Extract the (X, Y) coordinate from the center of the cell holding the provided text.  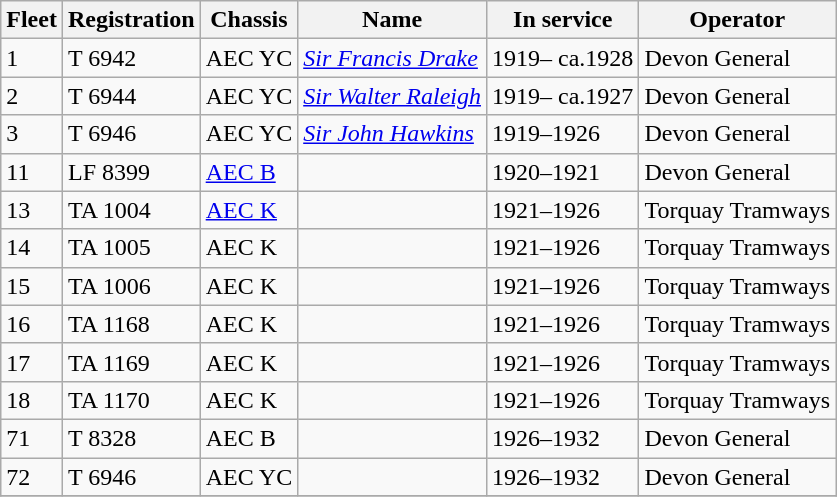
71 (32, 438)
3 (32, 134)
Fleet (32, 20)
1919– ca.1928 (563, 58)
TA 1004 (131, 210)
72 (32, 477)
TA 1006 (131, 286)
18 (32, 400)
17 (32, 362)
14 (32, 248)
15 (32, 286)
TA 1005 (131, 248)
1919–1926 (563, 134)
Sir John Hawkins (392, 134)
TA 1168 (131, 324)
TA 1170 (131, 400)
1 (32, 58)
In service (563, 20)
1920–1921 (563, 172)
1919– ca.1927 (563, 96)
Chassis (249, 20)
Name (392, 20)
Operator (738, 20)
TA 1169 (131, 362)
16 (32, 324)
T 6942 (131, 58)
13 (32, 210)
Sir Walter Raleigh (392, 96)
2 (32, 96)
T 8328 (131, 438)
T 6944 (131, 96)
Sir Francis Drake (392, 58)
11 (32, 172)
LF 8399 (131, 172)
Registration (131, 20)
